Locate the cell with the specified text and output its [X, Y] center coordinate. 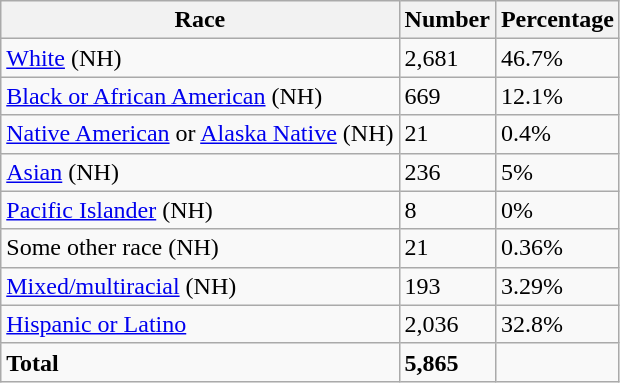
8 [447, 210]
Pacific Islander (NH) [200, 210]
Percentage [557, 20]
0.4% [557, 134]
669 [447, 96]
2,036 [447, 324]
193 [447, 286]
Some other race (NH) [200, 248]
0% [557, 210]
5% [557, 172]
0.36% [557, 248]
12.1% [557, 96]
Number [447, 20]
Hispanic or Latino [200, 324]
Black or African American (NH) [200, 96]
Mixed/multiracial (NH) [200, 286]
Native American or Alaska Native (NH) [200, 134]
32.8% [557, 324]
White (NH) [200, 58]
Race [200, 20]
5,865 [447, 362]
3.29% [557, 286]
236 [447, 172]
Total [200, 362]
Asian (NH) [200, 172]
2,681 [447, 58]
46.7% [557, 58]
